Determine the (X, Y) coordinate at the center of the cell enclosing the given text.  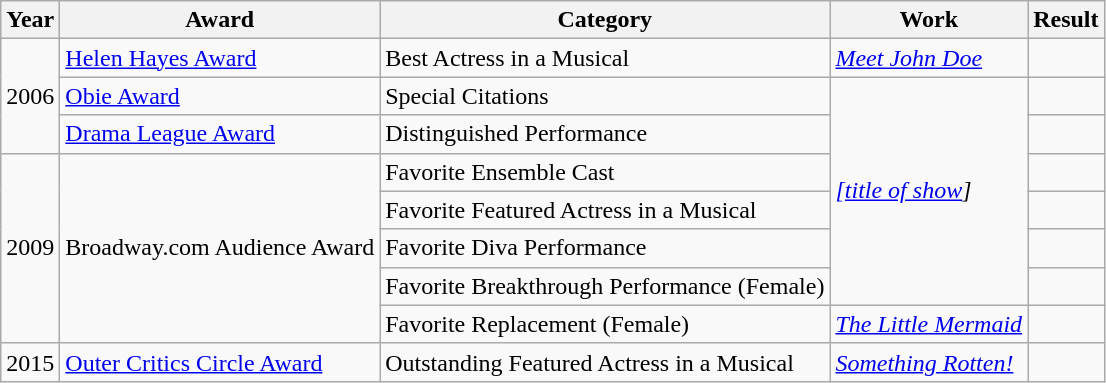
Award (220, 20)
2006 (30, 96)
Favorite Breakthrough Performance (Female) (605, 286)
Favorite Featured Actress in a Musical (605, 210)
Drama League Award (220, 134)
Favorite Ensemble Cast (605, 172)
Work (929, 20)
[title of show] (929, 191)
2015 (30, 362)
The Little Mermaid (929, 324)
Obie Award (220, 96)
Outer Critics Circle Award (220, 362)
Special Citations (605, 96)
Result (1066, 20)
Best Actress in a Musical (605, 58)
Favorite Diva Performance (605, 248)
Favorite Replacement (Female) (605, 324)
Year (30, 20)
Category (605, 20)
Broadway.com Audience Award (220, 248)
Distinguished Performance (605, 134)
Meet John Doe (929, 58)
Something Rotten! (929, 362)
2009 (30, 248)
Outstanding Featured Actress in a Musical (605, 362)
Helen Hayes Award (220, 58)
